Return the (x, y) coordinate for the center point of the cell that contains the specified text.  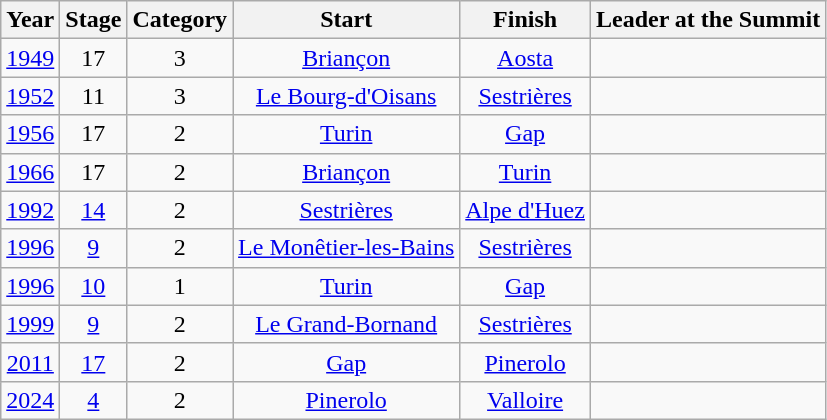
Le Monêtier-les-Bains (346, 248)
11 (94, 96)
Stage (94, 20)
1949 (30, 58)
Year (30, 20)
Start (346, 20)
14 (94, 210)
Valloire (526, 400)
2024 (30, 400)
1999 (30, 324)
1966 (30, 172)
Aosta (526, 58)
1952 (30, 96)
Le Grand-Bornand (346, 324)
Alpe d'Huez (526, 210)
1992 (30, 210)
Finish (526, 20)
2011 (30, 362)
Category (180, 20)
1 (180, 286)
4 (94, 400)
1956 (30, 134)
Le Bourg-d'Oisans (346, 96)
10 (94, 286)
Leader at the Summit (708, 20)
